Extract the (x, y) coordinate from the center of the cell holding the provided text.  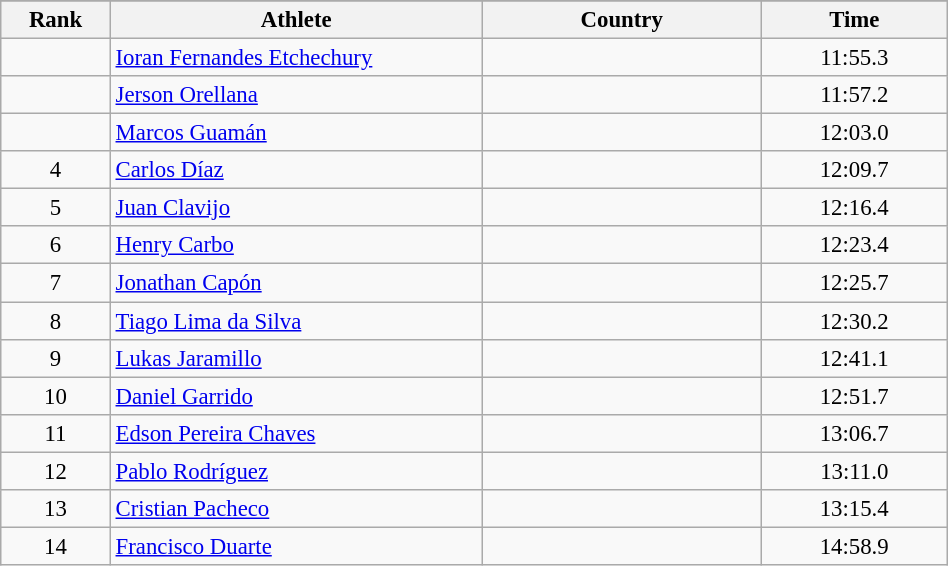
12:09.7 (854, 170)
12:30.2 (854, 321)
Daniel Garrido (296, 396)
7 (56, 283)
11:55.3 (854, 58)
5 (56, 208)
Time (854, 20)
10 (56, 396)
Cristian Pacheco (296, 509)
Juan Clavijo (296, 208)
12:23.4 (854, 245)
11 (56, 433)
Jerson Orellana (296, 95)
Tiago Lima da Silva (296, 321)
Marcos Guamán (296, 133)
11:57.2 (854, 95)
Francisco Duarte (296, 546)
Country (622, 20)
12:25.7 (854, 283)
6 (56, 245)
14 (56, 546)
Henry Carbo (296, 245)
Pablo Rodríguez (296, 471)
Lukas Jaramillo (296, 358)
Rank (56, 20)
Ioran Fernandes Etchechury (296, 58)
13 (56, 509)
12 (56, 471)
Carlos Díaz (296, 170)
12:41.1 (854, 358)
13:15.4 (854, 509)
13:06.7 (854, 433)
12:03.0 (854, 133)
4 (56, 170)
Jonathan Capón (296, 283)
14:58.9 (854, 546)
Athlete (296, 20)
12:51.7 (854, 396)
8 (56, 321)
13:11.0 (854, 471)
Edson Pereira Chaves (296, 433)
9 (56, 358)
12:16.4 (854, 208)
